Search for the cell housing the specified text and yield its (x, y) center coordinate. 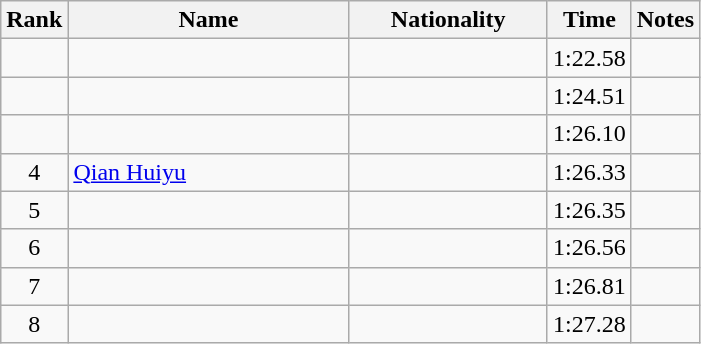
Name (208, 20)
1:22.58 (589, 58)
Time (589, 20)
1:27.28 (589, 324)
7 (34, 286)
1:26.10 (589, 134)
1:26.81 (589, 286)
1:26.33 (589, 172)
Qian Huiyu (208, 172)
1:26.56 (589, 248)
4 (34, 172)
5 (34, 210)
8 (34, 324)
1:24.51 (589, 96)
Rank (34, 20)
6 (34, 248)
Notes (665, 20)
Nationality (448, 20)
1:26.35 (589, 210)
